From the cell containing the given text, extract its center point as (x, y) coordinate. 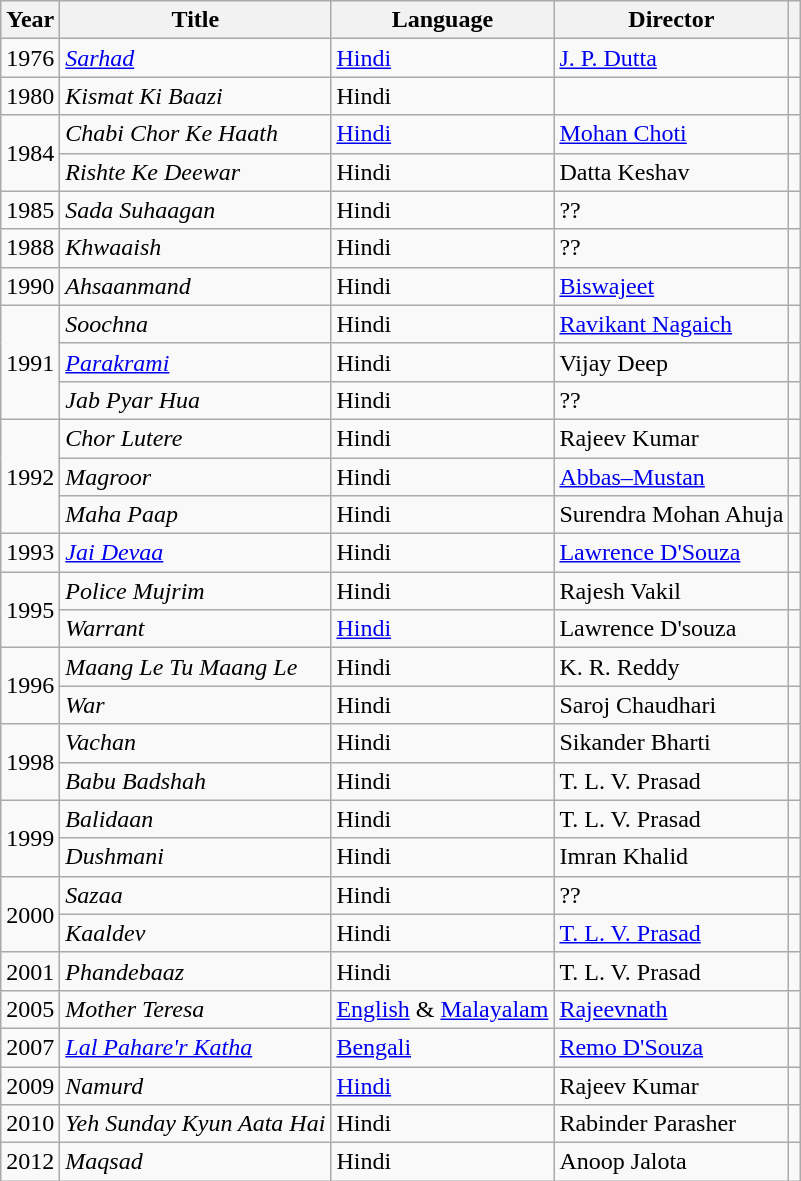
Language (442, 20)
1992 (30, 476)
Rajesh Vakil (672, 591)
Rabinder Parasher (672, 1124)
Lal Pahare'r Katha (196, 1047)
J. P. Dutta (672, 58)
2010 (30, 1124)
Parakrami (196, 362)
Rajeevnath (672, 1009)
Maha Paap (196, 515)
1984 (30, 153)
English & Malayalam (442, 1009)
2012 (30, 1162)
Jai Devaa (196, 553)
War (196, 705)
1980 (30, 96)
Sikander Bharti (672, 743)
2000 (30, 914)
Anoop Jalota (672, 1162)
Year (30, 20)
Kaaldev (196, 933)
Dushmani (196, 857)
Remo D'Souza (672, 1047)
2009 (30, 1085)
Maqsad (196, 1162)
Imran Khalid (672, 857)
1985 (30, 210)
Magroor (196, 477)
Ahsaanmand (196, 286)
1999 (30, 838)
Babu Badshah (196, 781)
1998 (30, 762)
2007 (30, 1047)
1995 (30, 610)
2005 (30, 1009)
Phandebaaz (196, 971)
Lawrence D'Souza (672, 553)
K. R. Reddy (672, 667)
Police Mujrim (196, 591)
Mother Teresa (196, 1009)
Namurd (196, 1085)
Soochna (196, 324)
Abbas–Mustan (672, 477)
1988 (30, 248)
Ravikant Nagaich (672, 324)
1991 (30, 362)
Bengali (442, 1047)
Vachan (196, 743)
Mohan Choti (672, 134)
Title (196, 20)
Warrant (196, 629)
Khwaaish (196, 248)
Director (672, 20)
Jab Pyar Hua (196, 400)
1993 (30, 553)
Surendra Mohan Ahuja (672, 515)
Sarhad (196, 58)
1976 (30, 58)
Biswajeet (672, 286)
Lawrence D'souza (672, 629)
Saroj Chaudhari (672, 705)
Vijay Deep (672, 362)
Sazaa (196, 895)
Chabi Chor Ke Haath (196, 134)
Maang Le Tu Maang Le (196, 667)
Datta Keshav (672, 172)
1990 (30, 286)
Kismat Ki Baazi (196, 96)
Yeh Sunday Kyun Aata Hai (196, 1124)
1996 (30, 686)
Rishte Ke Deewar (196, 172)
2001 (30, 971)
Balidaan (196, 819)
Sada Suhaagan (196, 210)
Chor Lutere (196, 438)
